Extract the [X, Y] coordinate from the center of the cell holding the provided text.  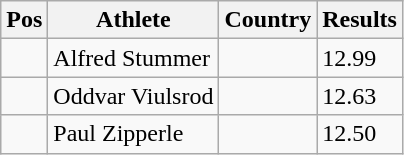
Results [360, 20]
12.63 [360, 96]
Pos [24, 20]
Athlete [134, 20]
Paul Zipperle [134, 134]
12.50 [360, 134]
Alfred Stummer [134, 58]
Country [268, 20]
Oddvar Viulsrod [134, 96]
12.99 [360, 58]
